Extract the [X, Y] coordinate from the center of the cell holding the provided text.  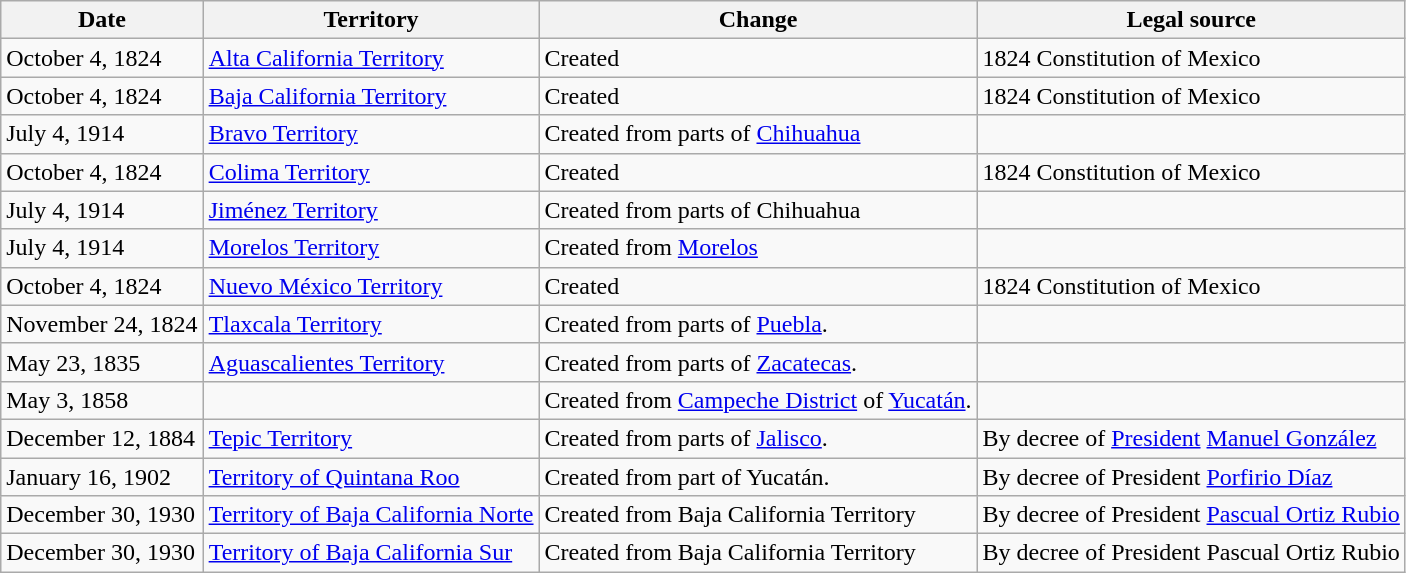
Bravo Territory [371, 134]
Created from Campeche District of Yucatán. [758, 400]
May 23, 1835 [102, 362]
Change [758, 20]
Morelos Territory [371, 248]
Territory of Baja California Norte [371, 515]
Created from Morelos [758, 248]
Nuevo México Territory [371, 286]
Territory of Quintana Roo [371, 477]
May 3, 1858 [102, 400]
Created from parts of Jalisco. [758, 438]
Territory [371, 20]
December 12, 1884 [102, 438]
Colima Territory [371, 172]
Tepic Territory [371, 438]
By decree of President Porfirio Díaz [1191, 477]
Created from parts of Zacatecas. [758, 362]
Aguascalientes Territory [371, 362]
January 16, 1902 [102, 477]
Alta California Territory [371, 58]
Tlaxcala Territory [371, 324]
Date [102, 20]
By decree of President Manuel González [1191, 438]
Jiménez Territory [371, 210]
Created from part of Yucatán. [758, 477]
Baja California Territory [371, 96]
Territory of Baja California Sur [371, 553]
November 24, 1824 [102, 324]
Legal source [1191, 20]
Created from parts of Puebla. [758, 324]
